Pinpoint the cell where the given text exists, returning its [x, y] midpoint coordinate. 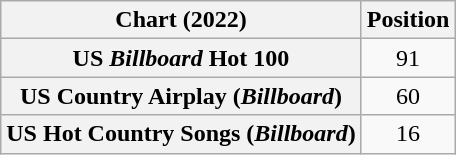
60 [408, 96]
Position [408, 20]
91 [408, 58]
US Hot Country Songs (Billboard) [181, 134]
US Billboard Hot 100 [181, 58]
16 [408, 134]
Chart (2022) [181, 20]
US Country Airplay (Billboard) [181, 96]
